Return the [X, Y] coordinate for the center point of the cell that contains the specified text.  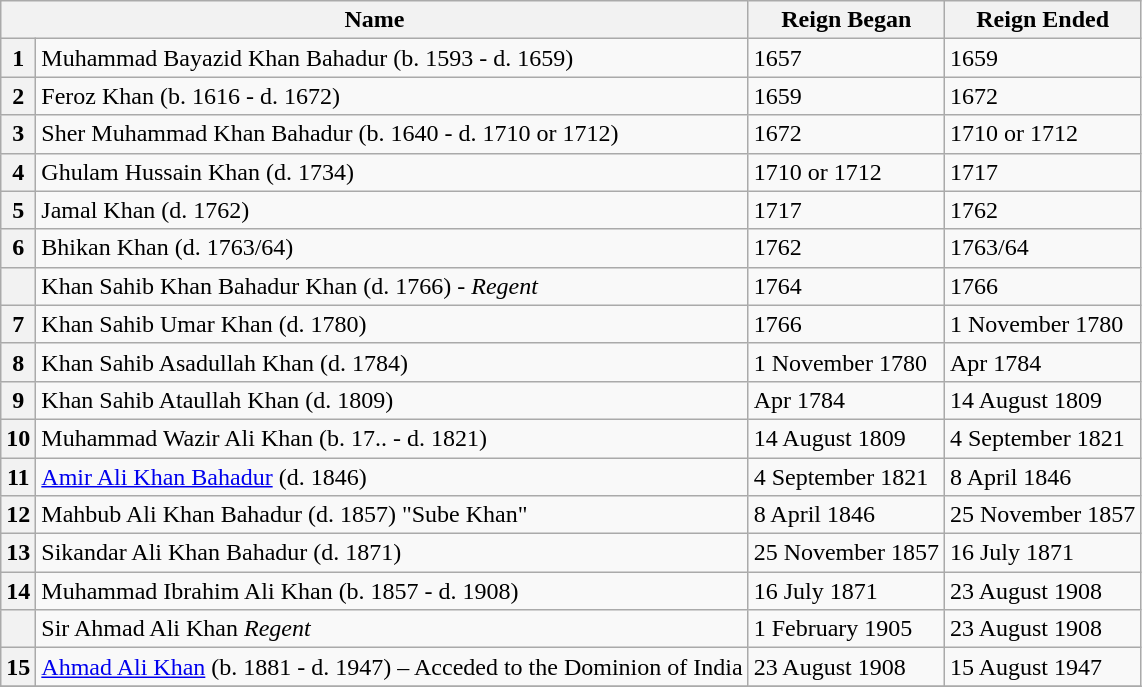
Khan Sahib Asadullah Khan (d. 1784) [392, 362]
Sher Muhammad Khan Bahadur (b. 1640 - d. 1710 or 1712) [392, 134]
Feroz Khan (b. 1616 - d. 1672) [392, 96]
6 [18, 248]
14 [18, 591]
Sikandar Ali Khan Bahadur (d. 1871) [392, 553]
3 [18, 134]
1657 [846, 58]
1764 [846, 286]
11 [18, 477]
Amir Ali Khan Bahadur (d. 1846) [392, 477]
Muhammad Wazir Ali Khan (b. 17.. - d. 1821) [392, 438]
Sir Ahmad Ali Khan Regent [392, 629]
Reign Ended [1042, 20]
7 [18, 324]
12 [18, 515]
Mahbub Ali Khan Bahadur (d. 1857) "Sube Khan" [392, 515]
Khan Sahib Khan Bahadur Khan (d. 1766) - Regent [392, 286]
13 [18, 553]
Muhammad Ibrahim Ali Khan (b. 1857 - d. 1908) [392, 591]
4 [18, 172]
Khan Sahib Ataullah Khan (d. 1809) [392, 400]
Jamal Khan (d. 1762) [392, 210]
8 [18, 362]
1763/64 [1042, 248]
Khan Sahib Umar Khan (d. 1780) [392, 324]
10 [18, 438]
1 [18, 58]
Name [374, 20]
15 [18, 667]
Muhammad Bayazid Khan Bahadur (b. 1593 - d. 1659) [392, 58]
Ahmad Ali Khan (b. 1881 - d. 1947) – Acceded to the Dominion of India [392, 667]
Bhikan Khan (d. 1763/64) [392, 248]
5 [18, 210]
Reign Began [846, 20]
15 August 1947 [1042, 667]
2 [18, 96]
Ghulam Hussain Khan (d. 1734) [392, 172]
9 [18, 400]
1 February 1905 [846, 629]
